Pinpoint the cell where the given text exists, returning its [X, Y] midpoint coordinate. 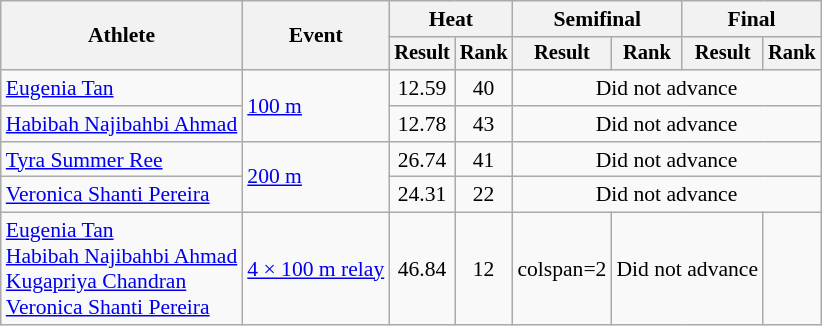
Eugenia TanHabibah Najibahbi AhmadKugapriya ChandranVeronica Shanti Pereira [122, 269]
12.59 [422, 88]
100 m [316, 106]
41 [484, 160]
Semifinal [597, 19]
40 [484, 88]
Veronica Shanti Pereira [122, 195]
Tyra Summer Ree [122, 160]
24.31 [422, 195]
12.78 [422, 124]
4 × 100 m relay [316, 269]
Event [316, 36]
43 [484, 124]
22 [484, 195]
200 m [316, 178]
Heat [450, 19]
Athlete [122, 36]
26.74 [422, 160]
12 [484, 269]
colspan=2 [562, 269]
Eugenia Tan [122, 88]
Habibah Najibahbi Ahmad [122, 124]
46.84 [422, 269]
Final [751, 19]
